Detect which cell encompasses the target text, then output its (x, y) center coordinate. 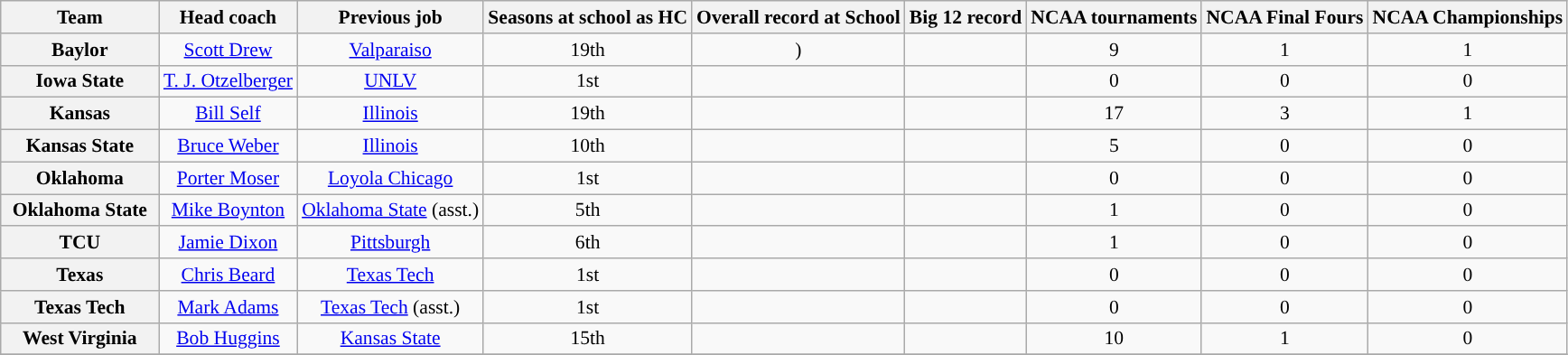
Previous job (390, 17)
17 (1114, 114)
Baylor (79, 50)
Bob Huggins (228, 339)
Chris Beard (228, 275)
Big 12 record (966, 17)
Oklahoma State (79, 210)
Oklahoma (79, 178)
NCAA Final Fours (1284, 17)
Oklahoma State (asst.) (390, 210)
Porter Moser (228, 178)
10 (1114, 339)
10th (587, 146)
5th (587, 210)
Seasons at school as HC (587, 17)
Pittsburgh (390, 243)
TCU (79, 243)
Bruce Weber (228, 146)
Loyola Chicago (390, 178)
9 (1114, 50)
Valparaiso (390, 50)
Team (79, 17)
15th (587, 339)
Kansas (79, 114)
) (798, 50)
Mark Adams (228, 307)
Iowa State (79, 81)
T. J. Otzelberger (228, 81)
Jamie Dixon (228, 243)
Overall record at School (798, 17)
Texas Tech (asst.) (390, 307)
UNLV (390, 81)
Scott Drew (228, 50)
Texas (79, 275)
NCAA tournaments (1114, 17)
5 (1114, 146)
6th (587, 243)
NCAA Championships (1467, 17)
West Virginia (79, 339)
Mike Boynton (228, 210)
Bill Self (228, 114)
3 (1284, 114)
Head coach (228, 17)
